Search for the cell housing the specified text and yield its [x, y] center coordinate. 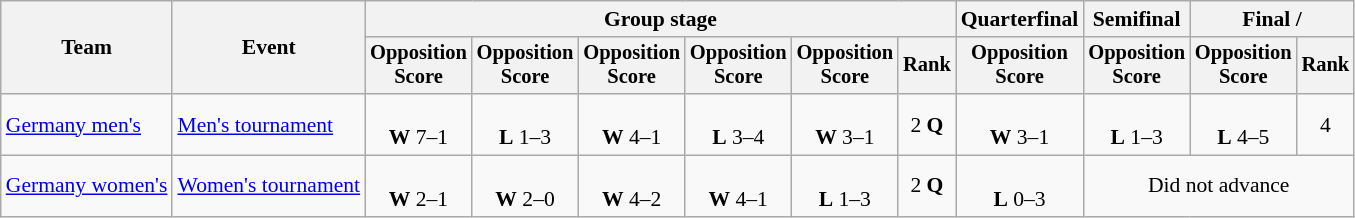
Germany women's [87, 186]
L 0–3 [1020, 186]
Men's tournament [268, 124]
Quarterfinal [1020, 19]
Women's tournament [268, 186]
W 2–1 [418, 186]
Event [268, 48]
Final / [1272, 19]
L 4–5 [1244, 124]
Team [87, 48]
Group stage [660, 19]
W 2–0 [526, 186]
L 3–4 [738, 124]
4 [1326, 124]
Germany men's [87, 124]
W 7–1 [418, 124]
W 4–2 [632, 186]
Semifinal [1136, 19]
Did not advance [1218, 186]
